Extract the [x, y] coordinate from the center of the cell holding the provided text.  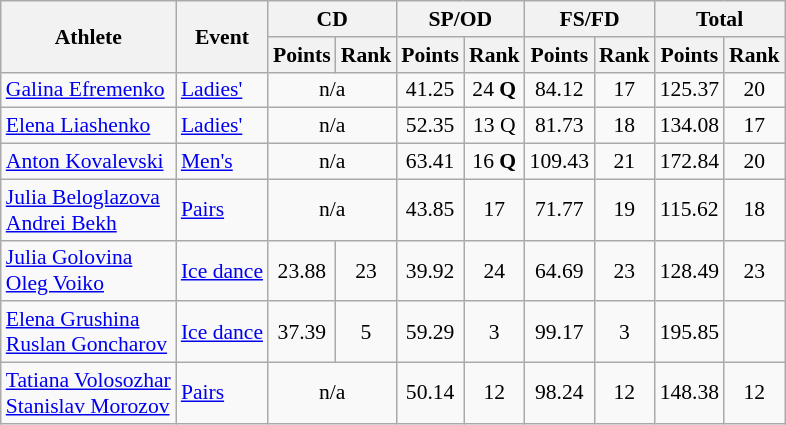
5 [366, 332]
Elena Liashenko [88, 126]
71.77 [560, 210]
Event [222, 36]
Julia Beloglazova Andrei Bekh [88, 210]
98.24 [560, 394]
24 [494, 270]
172.84 [690, 162]
Total [720, 19]
CD [332, 19]
134.08 [690, 126]
Athlete [88, 36]
125.37 [690, 90]
Elena Grushina Ruslan Goncharov [88, 332]
39.92 [430, 270]
84.12 [560, 90]
FS/FD [590, 19]
Tatiana Volosozhar Stanislav Morozov [88, 394]
SP/OD [460, 19]
23.88 [302, 270]
43.85 [430, 210]
115.62 [690, 210]
16 Q [494, 162]
195.85 [690, 332]
13 Q [494, 126]
63.41 [430, 162]
59.29 [430, 332]
99.17 [560, 332]
128.49 [690, 270]
37.39 [302, 332]
148.38 [690, 394]
50.14 [430, 394]
24 Q [494, 90]
Julia Golovina Oleg Voiko [88, 270]
21 [624, 162]
Galina Efremenko [88, 90]
109.43 [560, 162]
Anton Kovalevski [88, 162]
81.73 [560, 126]
19 [624, 210]
64.69 [560, 270]
52.35 [430, 126]
Men's [222, 162]
41.25 [430, 90]
